Pinpoint the cell where the given text exists, returning its (X, Y) midpoint coordinate. 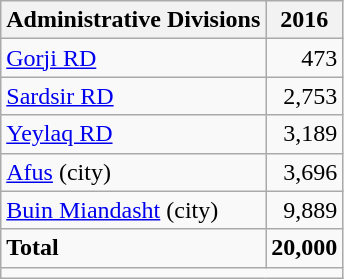
Total (134, 248)
473 (304, 58)
Sardsir RD (134, 96)
9,889 (304, 210)
Afus (city) (134, 172)
Gorji RD (134, 58)
3,696 (304, 172)
2016 (304, 20)
3,189 (304, 134)
2,753 (304, 96)
Buin Miandasht (city) (134, 210)
Administrative Divisions (134, 20)
Yeylaq RD (134, 134)
20,000 (304, 248)
